Extract the (X, Y) coordinate from the center of the cell holding the provided text.  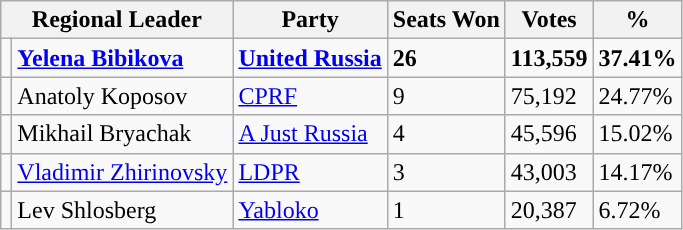
LDPR (310, 172)
14.17% (638, 172)
Anatoly Koposov (122, 96)
Regional Leader (117, 20)
Mikhail Bryachak (122, 134)
CPRF (310, 96)
9 (446, 96)
37.41% (638, 58)
3 (446, 172)
A Just Russia (310, 134)
20,387 (549, 210)
43,003 (549, 172)
% (638, 20)
45,596 (549, 134)
6.72% (638, 210)
24.77% (638, 96)
75,192 (549, 96)
Seats Won (446, 20)
Yabloko (310, 210)
4 (446, 134)
Vladimir Zhirinovsky (122, 172)
113,559 (549, 58)
26 (446, 58)
Yelena Bibikova (122, 58)
United Russia (310, 58)
Votes (549, 20)
15.02% (638, 134)
1 (446, 210)
Lev Shlosberg (122, 210)
Party (310, 20)
